For the text-containing cell, return its midpoint in [x, y] coordinate format. 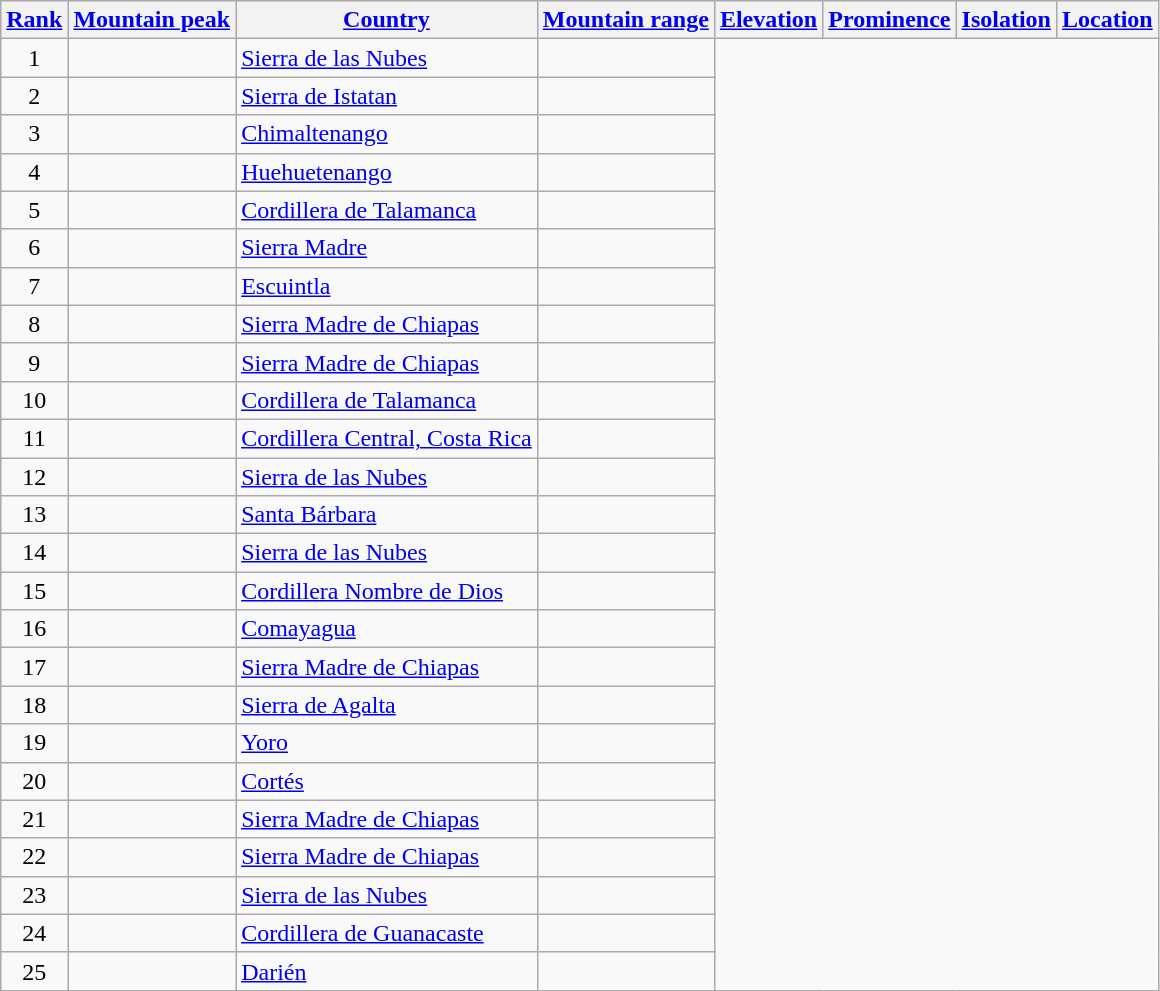
25 [34, 971]
14 [34, 553]
11 [34, 438]
Cordillera Nombre de Dios [387, 591]
24 [34, 933]
12 [34, 477]
Sierra de Istatan [387, 96]
Elevation [768, 20]
Mountain range [626, 20]
Santa Bárbara [387, 515]
13 [34, 515]
Prominence [890, 20]
Sierra Madre [387, 248]
Mountain peak [152, 20]
10 [34, 400]
20 [34, 781]
Rank [34, 20]
Isolation [1006, 20]
18 [34, 705]
2 [34, 96]
9 [34, 362]
Darién [387, 971]
Country [387, 20]
Escuintla [387, 286]
5 [34, 210]
Chimaltenango [387, 134]
16 [34, 629]
21 [34, 819]
19 [34, 743]
17 [34, 667]
8 [34, 324]
15 [34, 591]
Location [1107, 20]
22 [34, 857]
3 [34, 134]
Sierra de Agalta [387, 705]
Yoro [387, 743]
6 [34, 248]
23 [34, 895]
Cortés [387, 781]
4 [34, 172]
Cordillera Central, Costa Rica [387, 438]
1 [34, 58]
Huehuetenango [387, 172]
7 [34, 286]
Comayagua [387, 629]
Cordillera de Guanacaste [387, 933]
